Determine the [X, Y] coordinate at the center of the cell enclosing the given text.  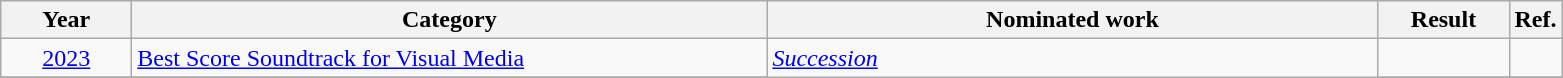
Best Score Soundtrack for Visual Media [450, 58]
Year [66, 20]
Ref. [1536, 20]
Nominated work [1072, 20]
Category [450, 20]
2023 [66, 58]
Succession [1072, 58]
Result [1444, 20]
